Return [x, y] of the center of cell containing provided text 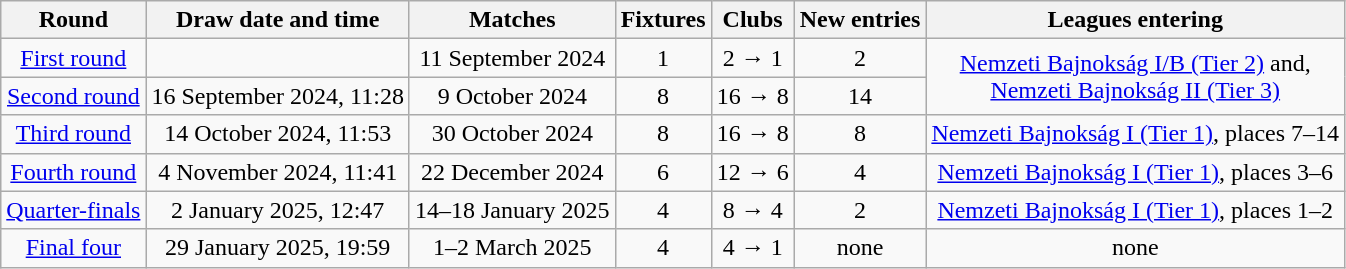
Quarter-finals [74, 210]
Draw date and time [278, 20]
Leagues entering [1136, 20]
1 [663, 58]
Third round [74, 134]
8 → 4 [752, 210]
14–18 January 2025 [512, 210]
Nemzeti Bajnokság I (Tier 1), places 7–14 [1136, 134]
12 → 6 [752, 172]
2 → 1 [752, 58]
14 [860, 96]
1–2 March 2025 [512, 248]
14 October 2024, 11:53 [278, 134]
Nemzeti Bajnokság I/B (Tier 2) and,Nemzeti Bajnokság II (Tier 3) [1136, 77]
22 December 2024 [512, 172]
4 November 2024, 11:41 [278, 172]
Matches [512, 20]
First round [74, 58]
29 January 2025, 19:59 [278, 248]
Clubs [752, 20]
4 → 1 [752, 248]
11 September 2024 [512, 58]
Final four [74, 248]
Fourth round [74, 172]
Fixtures [663, 20]
New entries [860, 20]
6 [663, 172]
Nemzeti Bajnokság I (Tier 1), places 3–6 [1136, 172]
2 January 2025, 12:47 [278, 210]
Nemzeti Bajnokság I (Tier 1), places 1–2 [1136, 210]
9 October 2024 [512, 96]
30 October 2024 [512, 134]
Second round [74, 96]
16 September 2024, 11:28 [278, 96]
Round [74, 20]
